Locate the cell with the specified text and output its (X, Y) center coordinate. 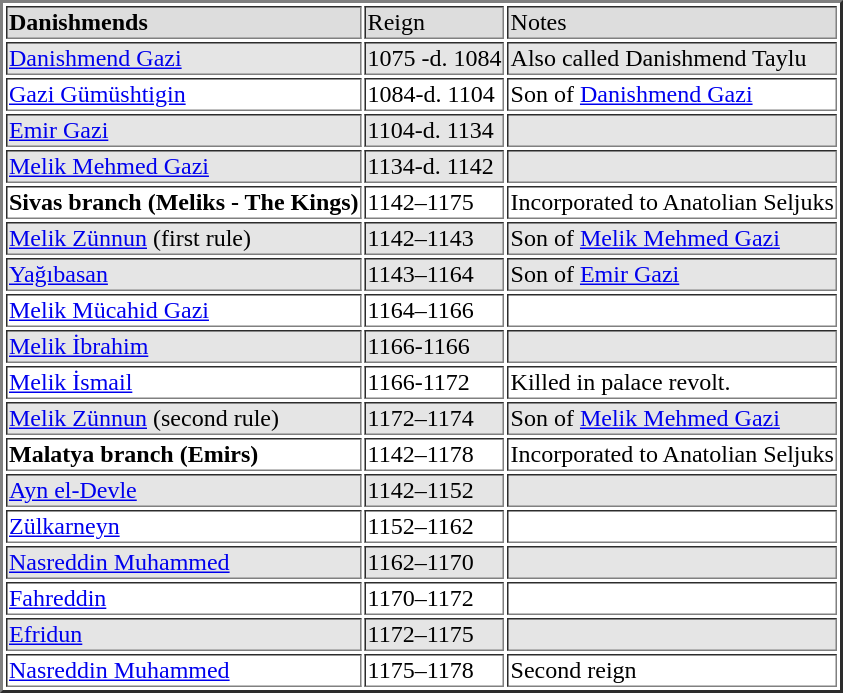
Danishmend Gazi (184, 58)
1170–1172 (435, 598)
Ayn el-Devle (184, 490)
1104-d. 1134 (435, 130)
Danishmends (184, 22)
Yağıbasan (184, 274)
1142–1152 (435, 490)
Melik Mehmed Gazi (184, 166)
Melik Zünnun (first rule) (184, 238)
1142–1175 (435, 202)
Son of Danishmend Gazi (672, 94)
Melik İsmail (184, 382)
1172–1174 (435, 418)
Zülkarneyn (184, 526)
1084-d. 1104 (435, 94)
Second reign (672, 670)
Sivas branch (Meliks - The Kings) (184, 202)
1172–1175 (435, 634)
1166-1172 (435, 382)
Gazi Gümüshtigin (184, 94)
1134-d. 1142 (435, 166)
Melik İbrahim (184, 346)
Notes (672, 22)
Reign (435, 22)
Killed in palace revolt. (672, 382)
1175–1178 (435, 670)
1164–1166 (435, 310)
Fahreddin (184, 598)
Melik Zünnun (second rule) (184, 418)
Emir Gazi (184, 130)
1152–1162 (435, 526)
1075 -d. 1084 (435, 58)
Malatya branch (Emirs) (184, 454)
1162–1170 (435, 562)
1142–1178 (435, 454)
Son of Emir Gazi (672, 274)
1166-1166 (435, 346)
Also called Danishmend Taylu (672, 58)
1142–1143 (435, 238)
1143–1164 (435, 274)
Melik Mücahid Gazi (184, 310)
Efridun (184, 634)
